Detect which cell encompasses the target text, then output its [x, y] center coordinate. 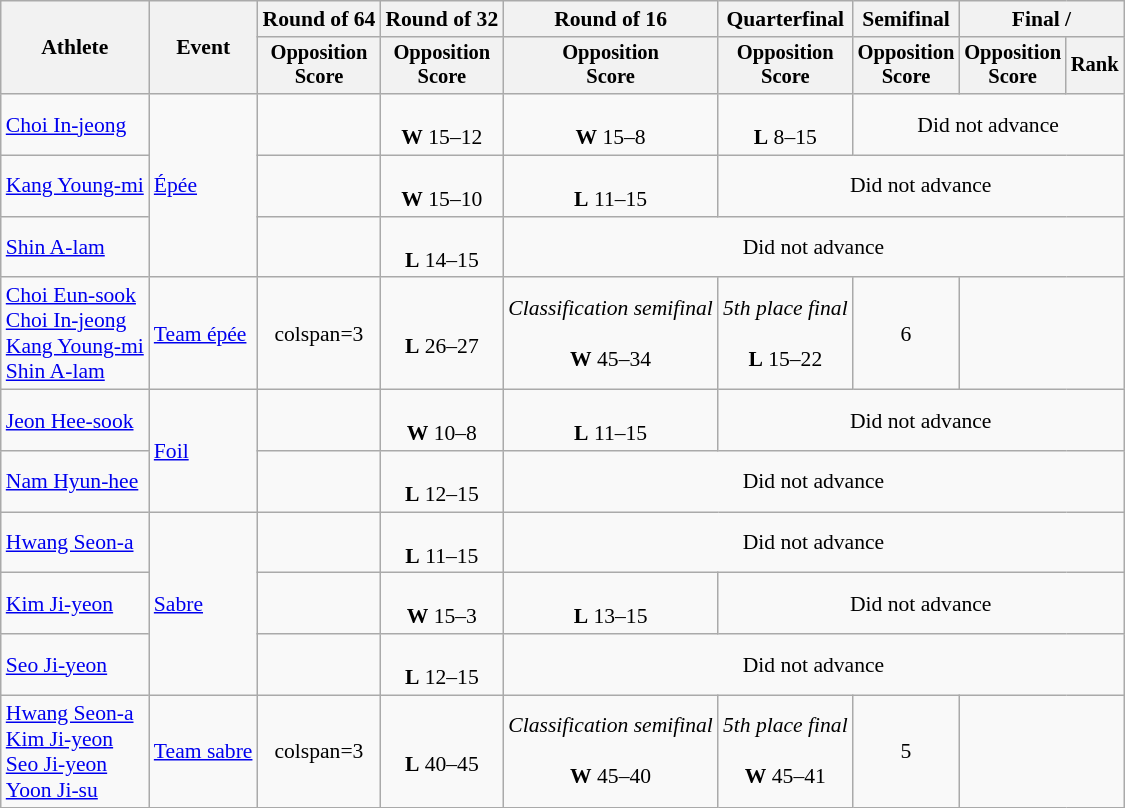
Hwang Seon-a [75, 542]
Sabre [204, 604]
Round of 16 [610, 19]
L 26–27 [442, 334]
Shin A-lam [75, 248]
Team épée [204, 334]
Semifinal [906, 19]
Round of 32 [442, 19]
Athlete [75, 48]
Foil [204, 451]
Nam Hyun-hee [75, 482]
5 [906, 752]
Choi Eun-sookChoi In-jeongKang Young-miShin A-lam [75, 334]
5th place finalL 15–22 [786, 334]
Choi In-jeong [75, 124]
W 10–8 [442, 420]
Hwang Seon-aKim Ji-yeonSeo Ji-yeonYoon Ji-su [75, 752]
Jeon Hee-sook [75, 420]
Team sabre [204, 752]
L 14–15 [442, 248]
Quarterfinal [786, 19]
W 15–8 [610, 124]
Classification semifinalW 45–40 [610, 752]
Classification semifinalW 45–34 [610, 334]
Event [204, 48]
Seo Ji-yeon [75, 664]
Rank [1095, 66]
L 13–15 [610, 604]
W 15–10 [442, 186]
Kang Young-mi [75, 186]
Round of 64 [320, 19]
Kim Ji-yeon [75, 604]
W 15–12 [442, 124]
L 8–15 [786, 124]
Épée [204, 186]
Final / [1041, 19]
5th place finalW 45–41 [786, 752]
W 15–3 [442, 604]
L 40–45 [442, 752]
6 [906, 334]
